Return the (x, y) coordinate for the center point of the cell that contains the specified text.  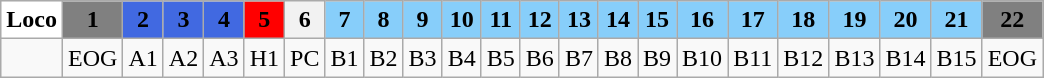
A2 (183, 58)
Loco (32, 20)
17 (753, 20)
B8 (618, 58)
6 (305, 20)
5 (264, 20)
A1 (143, 58)
B10 (702, 58)
B11 (753, 58)
13 (578, 20)
B1 (344, 58)
12 (540, 20)
2 (143, 20)
A3 (224, 58)
11 (500, 20)
18 (804, 20)
9 (422, 20)
10 (462, 20)
B5 (500, 58)
7 (344, 20)
20 (906, 20)
PC (305, 58)
14 (618, 20)
B9 (658, 58)
B15 (956, 58)
B4 (462, 58)
19 (854, 20)
H1 (264, 58)
B6 (540, 58)
21 (956, 20)
B12 (804, 58)
1 (92, 20)
22 (1012, 20)
B13 (854, 58)
15 (658, 20)
4 (224, 20)
8 (384, 20)
3 (183, 20)
B2 (384, 58)
B14 (906, 58)
B7 (578, 58)
16 (702, 20)
B3 (422, 58)
